For the text-containing cell, return its midpoint in (x, y) coordinate format. 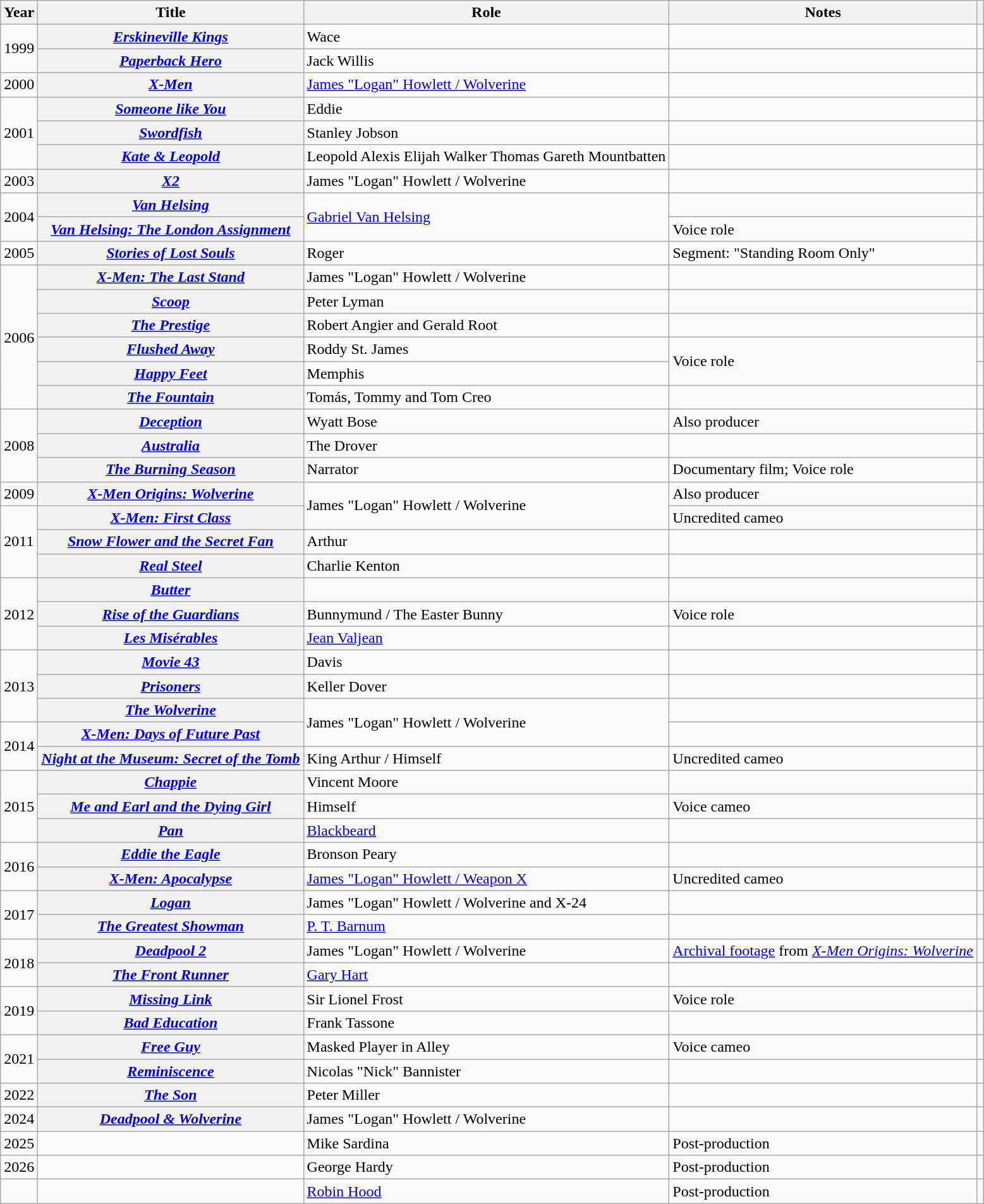
Flushed Away (171, 350)
2004 (19, 217)
Notes (823, 13)
2003 (19, 181)
The Front Runner (171, 975)
Year (19, 13)
Van Helsing: The London Assignment (171, 229)
Erskineville Kings (171, 37)
George Hardy (487, 1167)
Chappie (171, 782)
Jack Willis (487, 61)
Free Guy (171, 1047)
Eddie the Eagle (171, 854)
Reminiscence (171, 1071)
Logan (171, 903)
Memphis (487, 374)
Roger (487, 253)
Peter Lyman (487, 301)
Bad Education (171, 1023)
2014 (19, 746)
P. T. Barnum (487, 927)
Vincent Moore (487, 782)
Documentary film; Voice role (823, 470)
Prisoners (171, 686)
The Drover (487, 446)
Blackbeard (487, 830)
2013 (19, 686)
Paperback Hero (171, 61)
2022 (19, 1095)
Missing Link (171, 999)
James "Logan" Howlett / Weapon X (487, 879)
2016 (19, 867)
The Son (171, 1095)
Movie 43 (171, 662)
Frank Tassone (487, 1023)
2000 (19, 85)
Snow Flower and the Secret Fan (171, 542)
2001 (19, 133)
Himself (487, 806)
2012 (19, 614)
Deception (171, 422)
Wyatt Bose (487, 422)
Night at the Museum: Secret of the Tomb (171, 758)
2009 (19, 494)
Segment: "Standing Room Only" (823, 253)
The Greatest Showman (171, 927)
Charlie Kenton (487, 566)
Archival footage from X-Men Origins: Wolverine (823, 951)
2025 (19, 1143)
X-Men Origins: Wolverine (171, 494)
2008 (19, 446)
Tomás, Tommy and Tom Creo (487, 398)
2006 (19, 337)
Leopold Alexis Elijah Walker Thomas Gareth Mountbatten (487, 157)
X-Men: The Last Stand (171, 277)
Wace (487, 37)
Scoop (171, 301)
Bronson Peary (487, 854)
2011 (19, 542)
The Wolverine (171, 710)
Nicolas "Nick" Bannister (487, 1071)
Les Misérables (171, 638)
Eddie (487, 109)
2017 (19, 915)
Pan (171, 830)
Jean Valjean (487, 638)
X-Men: Apocalypse (171, 879)
King Arthur / Himself (487, 758)
Me and Earl and the Dying Girl (171, 806)
The Fountain (171, 398)
Kate & Leopold (171, 157)
The Burning Season (171, 470)
X-Men: First Class (171, 518)
Title (171, 13)
X-Men (171, 85)
2019 (19, 1011)
1999 (19, 49)
Real Steel (171, 566)
X-Men: Days of Future Past (171, 734)
Narrator (487, 470)
Arthur (487, 542)
The Prestige (171, 325)
Deadpool 2 (171, 951)
Stanley Jobson (487, 133)
Stories of Lost Souls (171, 253)
Robert Angier and Gerald Root (487, 325)
Sir Lionel Frost (487, 999)
Swordfish (171, 133)
Roddy St. James (487, 350)
Happy Feet (171, 374)
Keller Dover (487, 686)
Someone like You (171, 109)
Role (487, 13)
James "Logan" Howlett / Wolverine and X-24 (487, 903)
Masked Player in Alley (487, 1047)
Butter (171, 590)
Davis (487, 662)
2021 (19, 1059)
Australia (171, 446)
Deadpool & Wolverine (171, 1119)
Bunnymund / The Easter Bunny (487, 614)
Mike Sardina (487, 1143)
2024 (19, 1119)
2005 (19, 253)
Robin Hood (487, 1191)
2018 (19, 963)
Gabriel Van Helsing (487, 217)
2026 (19, 1167)
X2 (171, 181)
Van Helsing (171, 205)
2015 (19, 806)
Peter Miller (487, 1095)
Rise of the Guardians (171, 614)
Gary Hart (487, 975)
